Determine the [X, Y] coordinate at the center of the cell enclosing the given text.  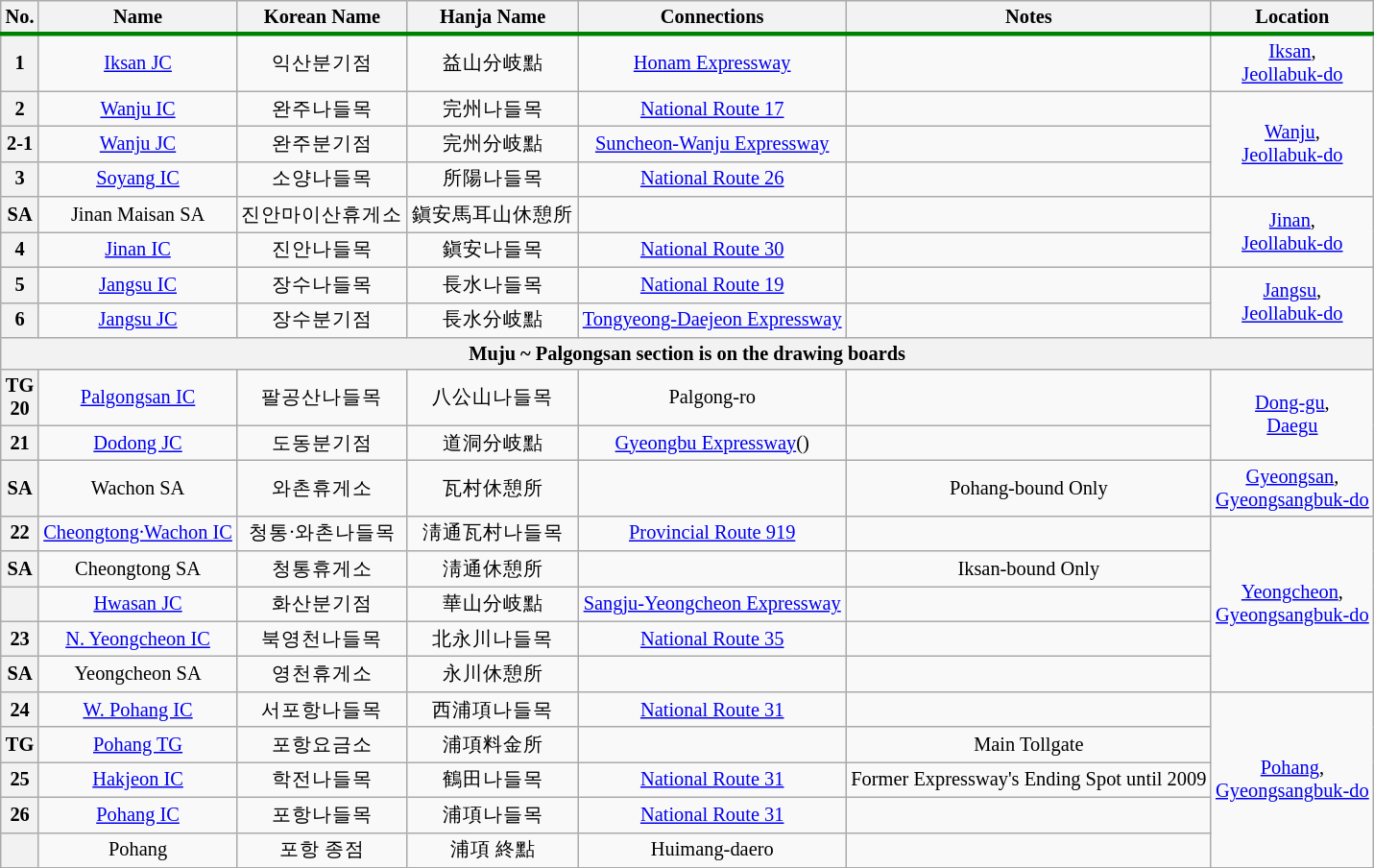
Tongyeong-Daejeon Expressway [712, 321]
완주나들목 [323, 109]
Jangsu JC [137, 321]
Honam Expressway [712, 63]
Dong-gu, Daegu [1292, 415]
Gyeongsan, Gyeongsangbuk-do [1292, 488]
西浦項나들목 [493, 709]
Suncheon-Wanju Expressway [712, 144]
益山分岐點 [493, 63]
청통휴게소 [323, 568]
Palgong-ro [712, 398]
浦項 終點 [493, 851]
永川休憩所 [493, 674]
Soyang IC [137, 179]
26 [20, 814]
청통·와촌나들목 [323, 534]
북영천나들목 [323, 639]
포항요금소 [323, 745]
Hanja Name [493, 17]
2-1 [20, 144]
長水分岐點 [493, 321]
Former Expressway's Ending Spot until 2009 [1028, 780]
팔공산나들목 [323, 398]
完州나들목 [493, 109]
22 [20, 534]
와촌휴게소 [323, 488]
화산분기점 [323, 603]
N. Yeongcheon IC [137, 639]
National Route 19 [712, 284]
Wanju, Jeollabuk-do [1292, 144]
鎭安馬耳山休憩所 [493, 215]
八公山나들목 [493, 398]
道洞分岐點 [493, 444]
淸通休憩所 [493, 568]
Connections [712, 17]
Korean Name [323, 17]
完州分岐點 [493, 144]
Name [137, 17]
진안마이산휴게소 [323, 215]
所陽나들목 [493, 179]
Dodong JC [137, 444]
Wanju IC [137, 109]
진안나들목 [323, 250]
24 [20, 709]
W. Pohang IC [137, 709]
Hwasan JC [137, 603]
瓦村休憩所 [493, 488]
Iksan-bound Only [1028, 568]
Pohang-bound Only [1028, 488]
5 [20, 284]
장수분기점 [323, 321]
4 [20, 250]
Wanju JC [137, 144]
학전나들목 [323, 780]
Iksan, Jeollabuk-do [1292, 63]
Iksan JC [137, 63]
2 [20, 109]
25 [20, 780]
서포항나들목 [323, 709]
6 [20, 321]
Hakjeon IC [137, 780]
National Route 35 [712, 639]
浦項料金所 [493, 745]
Notes [1028, 17]
TG [20, 745]
Pohang, Gyeongsangbuk-do [1292, 780]
23 [20, 639]
鶴田나들목 [493, 780]
Muju ~ Palgongsan section is on the drawing boards [687, 353]
Pohang TG [137, 745]
浦項나들목 [493, 814]
포항나들목 [323, 814]
Palgongsan IC [137, 398]
Provincial Route 919 [712, 534]
華山分岐點 [493, 603]
Sangju-Yeongcheon Expressway [712, 603]
Yeongcheon, Gyeongsangbuk-do [1292, 603]
21 [20, 444]
Pohang IC [137, 814]
Gyeongbu Expressway() [712, 444]
No. [20, 17]
완주분기점 [323, 144]
北永川나들목 [493, 639]
National Route 30 [712, 250]
포항 종점 [323, 851]
Jinan IC [137, 250]
淸通瓦村나들목 [493, 534]
Yeongcheon SA [137, 674]
Main Tollgate [1028, 745]
소양나들목 [323, 179]
Wachon SA [137, 488]
장수나들목 [323, 284]
Cheongtong SA [137, 568]
鎭安나들목 [493, 250]
익산분기점 [323, 63]
長水나들목 [493, 284]
Jangsu, Jeollabuk-do [1292, 301]
영천휴게소 [323, 674]
3 [20, 179]
도동분기점 [323, 444]
Location [1292, 17]
Jinan Maisan SA [137, 215]
Huimang-daero [712, 851]
Cheongtong·Wachon IC [137, 534]
Jinan, Jeollabuk-do [1292, 232]
National Route 17 [712, 109]
National Route 26 [712, 179]
Jangsu IC [137, 284]
TG20 [20, 398]
Pohang [137, 851]
1 [20, 63]
